Detect which cell encompasses the target text, then output its [X, Y] center coordinate. 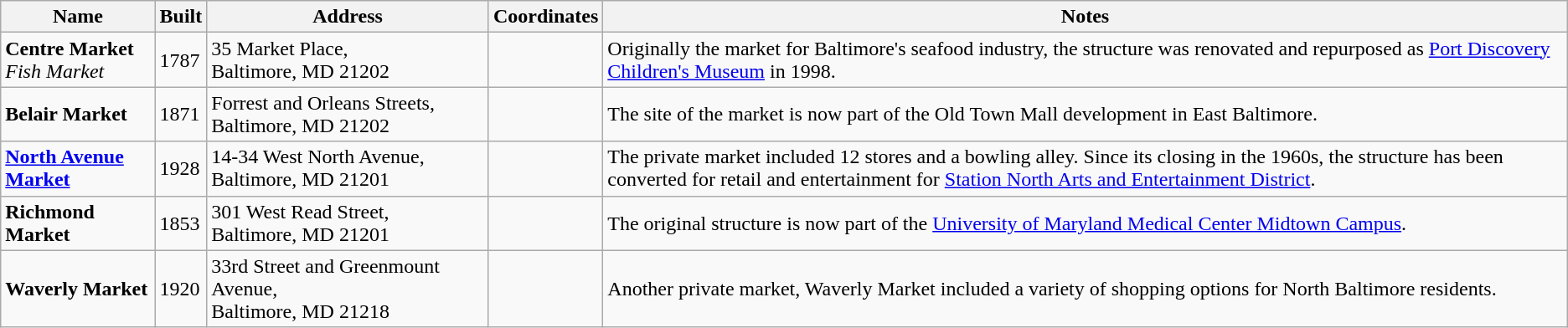
33rd Street and Greenmount Avenue,Baltimore, MD 21218 [348, 289]
Built [181, 17]
Richmond Market [78, 223]
Centre MarketFish Market [78, 60]
Belair Market [78, 114]
14-34 West North Avenue,Baltimore, MD 21201 [348, 169]
Forrest and Orleans Streets, Baltimore, MD 21202 [348, 114]
301 West Read Street,Baltimore, MD 21201 [348, 223]
The site of the market is now part of the Old Town Mall development in East Baltimore. [1086, 114]
Coordinates [545, 17]
The original structure is now part of the University of Maryland Medical Center Midtown Campus. [1086, 223]
Notes [1086, 17]
Another private market, Waverly Market included a variety of shopping options for North Baltimore residents. [1086, 289]
35 Market Place,Baltimore, MD 21202 [348, 60]
Address [348, 17]
1871 [181, 114]
1787 [181, 60]
Originally the market for Baltimore's seafood industry, the structure was renovated and repurposed as Port Discovery Children's Museum in 1998. [1086, 60]
North Avenue Market [78, 169]
1928 [181, 169]
1920 [181, 289]
Waverly Market [78, 289]
Name [78, 17]
1853 [181, 223]
